From the cell containing the given text, extract its center point as (X, Y) coordinate. 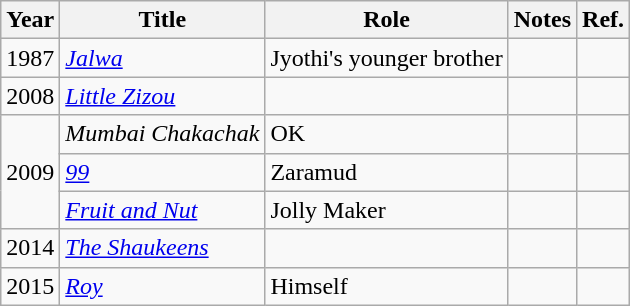
2015 (30, 286)
OK (386, 134)
Mumbai Chakachak (162, 134)
Notes (542, 20)
Little Zizou (162, 96)
The Shaukeens (162, 248)
Himself (386, 286)
2008 (30, 96)
Jalwa (162, 58)
Fruit and Nut (162, 210)
1987 (30, 58)
2009 (30, 172)
Role (386, 20)
Roy (162, 286)
Jolly Maker (386, 210)
Title (162, 20)
2014 (30, 248)
99 (162, 172)
Jyothi's younger brother (386, 58)
Year (30, 20)
Ref. (604, 20)
Zaramud (386, 172)
